Return the (x, y) coordinate for the center point of the cell that contains the specified text.  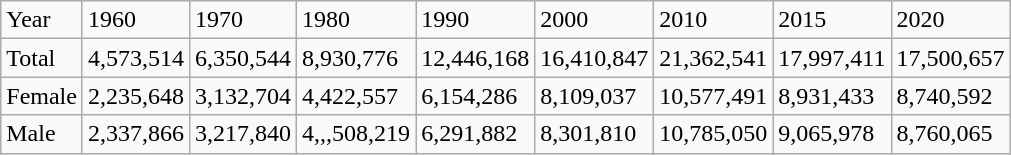
Male (42, 134)
1980 (356, 20)
2010 (714, 20)
Total (42, 58)
2020 (950, 20)
2015 (832, 20)
8,740,592 (950, 96)
17,500,657 (950, 58)
4,573,514 (136, 58)
10,577,491 (714, 96)
21,362,541 (714, 58)
Female (42, 96)
6,154,286 (476, 96)
Year (42, 20)
17,997,411 (832, 58)
6,291,882 (476, 134)
8,930,776 (356, 58)
8,931,433 (832, 96)
3,132,704 (244, 96)
1960 (136, 20)
10,785,050 (714, 134)
8,760,065 (950, 134)
1970 (244, 20)
2000 (594, 20)
4,,,508,219 (356, 134)
2,337,866 (136, 134)
6,350,544 (244, 58)
4,422,557 (356, 96)
3,217,840 (244, 134)
1990 (476, 20)
12,446,168 (476, 58)
8,301,810 (594, 134)
9,065,978 (832, 134)
16,410,847 (594, 58)
2,235,648 (136, 96)
8,109,037 (594, 96)
